Find where the given text appears and provide that cell's center as (x, y) coordinate. 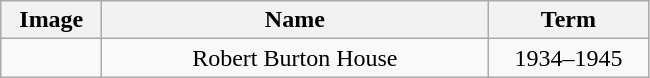
Robert Burton House (295, 58)
Term (568, 20)
Name (295, 20)
1934–1945 (568, 58)
Image (52, 20)
